From the cell containing the given text, extract its center point as (x, y) coordinate. 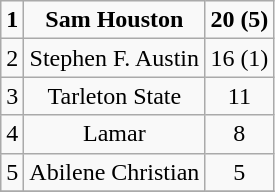
20 (5) (240, 20)
Abilene Christian (114, 172)
Tarleton State (114, 96)
Lamar (114, 134)
Stephen F. Austin (114, 58)
2 (12, 58)
3 (12, 96)
8 (240, 134)
1 (12, 20)
16 (1) (240, 58)
4 (12, 134)
11 (240, 96)
Sam Houston (114, 20)
